For the text-containing cell, return its midpoint in (x, y) coordinate format. 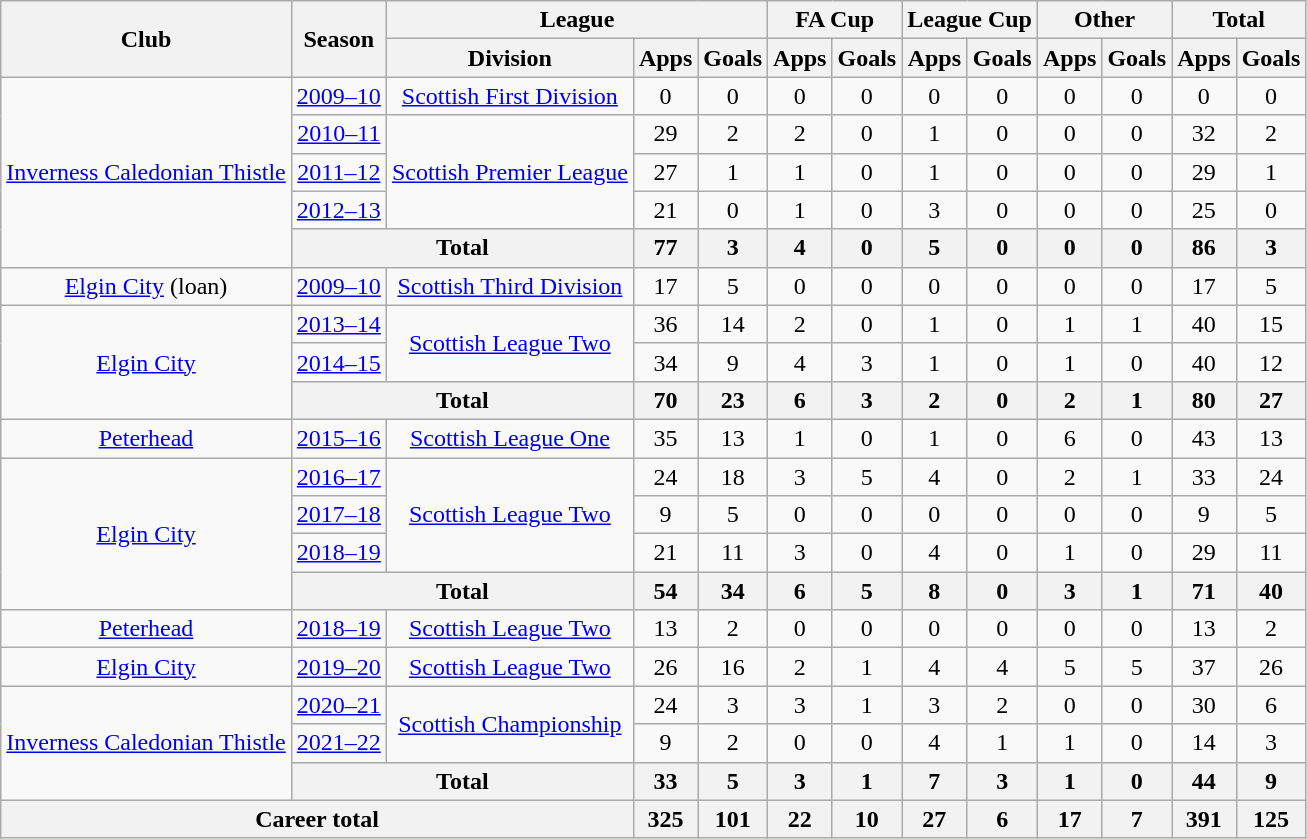
25 (1204, 210)
125 (1271, 819)
2012–13 (338, 210)
2021–22 (338, 743)
2011–12 (338, 172)
Season (338, 39)
Scottish First Division (510, 96)
Club (146, 39)
Scottish Third Division (510, 286)
Career total (318, 819)
325 (665, 819)
101 (733, 819)
10 (867, 819)
FA Cup (835, 20)
77 (665, 248)
2016–17 (338, 477)
23 (733, 400)
2019–20 (338, 667)
54 (665, 591)
37 (1204, 667)
2020–21 (338, 705)
18 (733, 477)
8 (934, 591)
2017–18 (338, 515)
15 (1271, 324)
86 (1204, 248)
36 (665, 324)
32 (1204, 134)
16 (733, 667)
70 (665, 400)
44 (1204, 781)
80 (1204, 400)
12 (1271, 362)
2013–14 (338, 324)
43 (1204, 438)
71 (1204, 591)
Scottish Premier League (510, 172)
League (576, 20)
Other (1104, 20)
Scottish League One (510, 438)
391 (1204, 819)
Division (510, 58)
22 (800, 819)
2014–15 (338, 362)
30 (1204, 705)
Scottish Championship (510, 724)
2010–11 (338, 134)
League Cup (970, 20)
Elgin City (loan) (146, 286)
2015–16 (338, 438)
35 (665, 438)
